For the text-containing cell, return its midpoint in (X, Y) coordinate format. 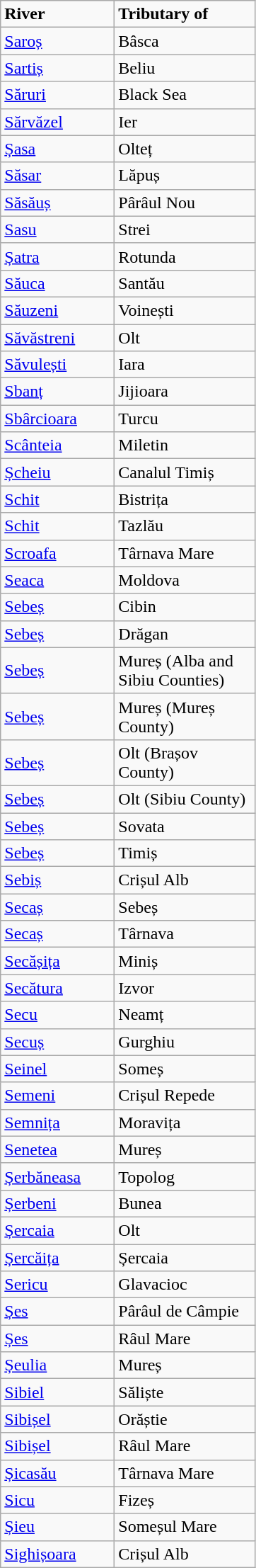
Săsar (58, 176)
Șieu (58, 1527)
Șcheiu (58, 472)
Sbanț (58, 392)
Rotunda (185, 256)
Bâsca (185, 41)
Sericu (58, 1285)
Orăștie (185, 1419)
Secătura (58, 988)
Turcu (185, 419)
Șerbăneasa (58, 1176)
Sbârcioara (58, 419)
Crișul Repede (185, 1096)
Sovata (185, 826)
Izvor (185, 988)
Săvulești (58, 365)
Canalul Timiș (185, 472)
Sighișoara (58, 1554)
Black Sea (185, 95)
Șasa (58, 149)
Scânteia (58, 445)
Gurghiu (185, 1042)
Saroș (58, 41)
Săsăuș (58, 203)
Tributary of (185, 14)
Cibin (185, 607)
Lăpuș (185, 176)
Jijioara (185, 392)
Secu (58, 1015)
Timiș (185, 853)
Miletin (185, 445)
Bunea (185, 1203)
Săvăstreni (58, 338)
Sărvăzel (58, 122)
Săruri (58, 95)
Neamț (185, 1015)
Topolog (185, 1176)
Scroafa (58, 553)
Seinel (58, 1069)
Seaca (58, 580)
Iara (185, 365)
Mureș (Alba and Sibiu Counties) (185, 670)
Săuca (58, 283)
Santău (185, 283)
Fizeș (185, 1500)
Tazlău (185, 526)
Someșul Mare (185, 1527)
Ier (185, 122)
Secășița (58, 961)
Strei (185, 229)
Șatra (58, 256)
Sicu (58, 1500)
Săliște (185, 1392)
Sartiș (58, 68)
Șicasău (58, 1473)
Beliu (185, 68)
Olt (Sibiu County) (185, 799)
Voinești (185, 310)
River (58, 14)
Glavacioc (185, 1285)
Moravița (185, 1123)
Senetea (58, 1149)
Semeni (58, 1096)
Șeulia (58, 1365)
Moldova (185, 580)
Mureș (Mureș County) (185, 717)
Sasu (58, 229)
Șerbeni (58, 1203)
Someș (185, 1069)
Miniș (185, 961)
Secuș (58, 1042)
Olteț (185, 149)
Șercăița (58, 1257)
Pârâul de Câmpie (185, 1312)
Târnava (185, 934)
Sibiel (58, 1392)
Drăgan (185, 634)
Sebiș (58, 880)
Pârâul Nou (185, 203)
Bistrița (185, 499)
Olt (Brașov County) (185, 762)
Săuzeni (58, 310)
Semnița (58, 1123)
